Pinpoint the cell where the given text exists, returning its (X, Y) midpoint coordinate. 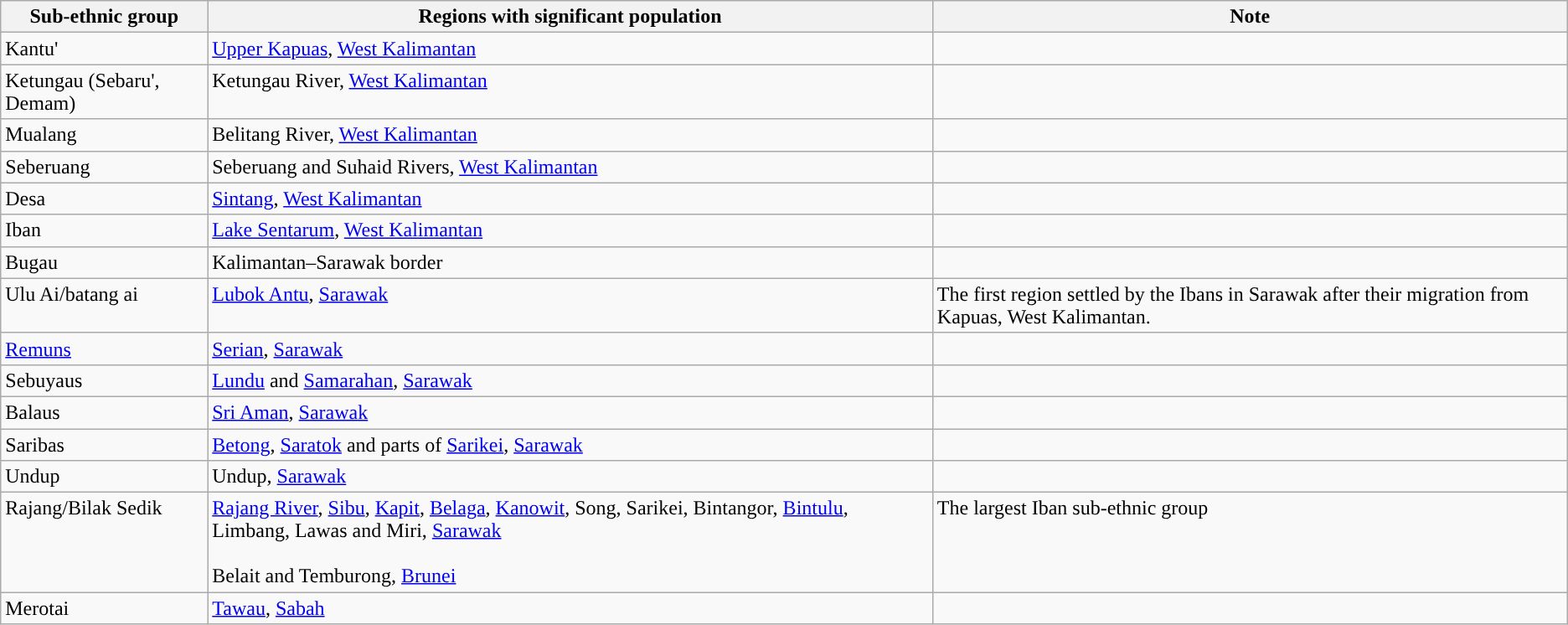
Desa (104, 199)
Regions with significant population (570, 17)
Lundu and Samarahan, Sarawak (570, 380)
Seberuang and Suhaid Rivers, West Kalimantan (570, 167)
Rajang River, Sibu, Kapit, Belaga, Kanowit, Song, Sarikei, Bintangor, Bintulu, Limbang, Lawas and Miri, Sarawak Belait and Temburong, Brunei (570, 543)
Ketungau (Sebaru', Demam) (104, 92)
Lake Sentarum, West Kalimantan (570, 230)
The largest Iban sub-ethnic group (1250, 543)
Remuns (104, 349)
Seberuang (104, 167)
Saribas (104, 445)
Kantu' (104, 49)
Undup, Sarawak (570, 477)
Kalimantan–Sarawak border (570, 262)
Balaus (104, 412)
Merotai (104, 608)
Tawau, Sabah (570, 608)
Sintang, West Kalimantan (570, 199)
Iban (104, 230)
Ulu Ai/batang ai (104, 305)
Ketungau River, West Kalimantan (570, 92)
Bugau (104, 262)
Upper Kapuas, West Kalimantan (570, 49)
Betong, Saratok and parts of Sarikei, Sarawak (570, 445)
Mualang (104, 135)
Sri Aman, Sarawak (570, 412)
Sebuyaus (104, 380)
Undup (104, 477)
The first region settled by the Ibans in Sarawak after their migration from Kapuas, West Kalimantan. (1250, 305)
Belitang River, West Kalimantan (570, 135)
Rajang/Bilak Sedik (104, 543)
Serian, Sarawak (570, 349)
Lubok Antu, Sarawak (570, 305)
Note (1250, 17)
Sub-ethnic group (104, 17)
